Provide the (X, Y) coordinate of the cell's center where the given text is located.  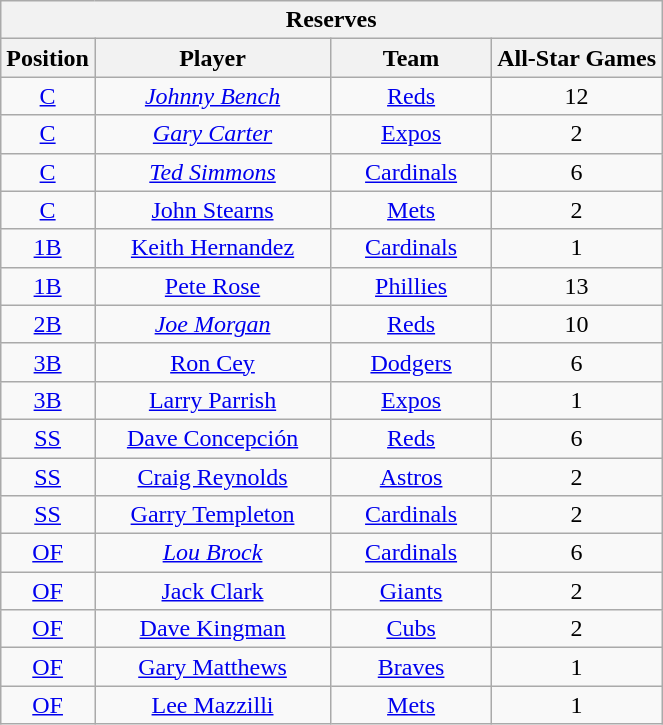
Garry Templeton (212, 515)
Lou Brock (212, 553)
Keith Hernandez (212, 248)
John Stearns (212, 210)
Dodgers (412, 362)
13 (577, 286)
Gary Carter (212, 134)
Phillies (412, 286)
10 (577, 324)
Joe Morgan (212, 324)
Giants (412, 591)
Gary Matthews (212, 667)
Johnny Bench (212, 96)
Team (412, 58)
Dave Kingman (212, 629)
Braves (412, 667)
Reserves (332, 20)
Pete Rose (212, 286)
2B (48, 324)
Position (48, 58)
Player (212, 58)
Cubs (412, 629)
All-Star Games (577, 58)
Lee Mazzilli (212, 705)
Ron Cey (212, 362)
12 (577, 96)
Ted Simmons (212, 172)
Dave Concepción (212, 438)
Jack Clark (212, 591)
Craig Reynolds (212, 477)
Larry Parrish (212, 400)
Astros (412, 477)
